Return the (X, Y) coordinate for the center point of the cell that contains the specified text.  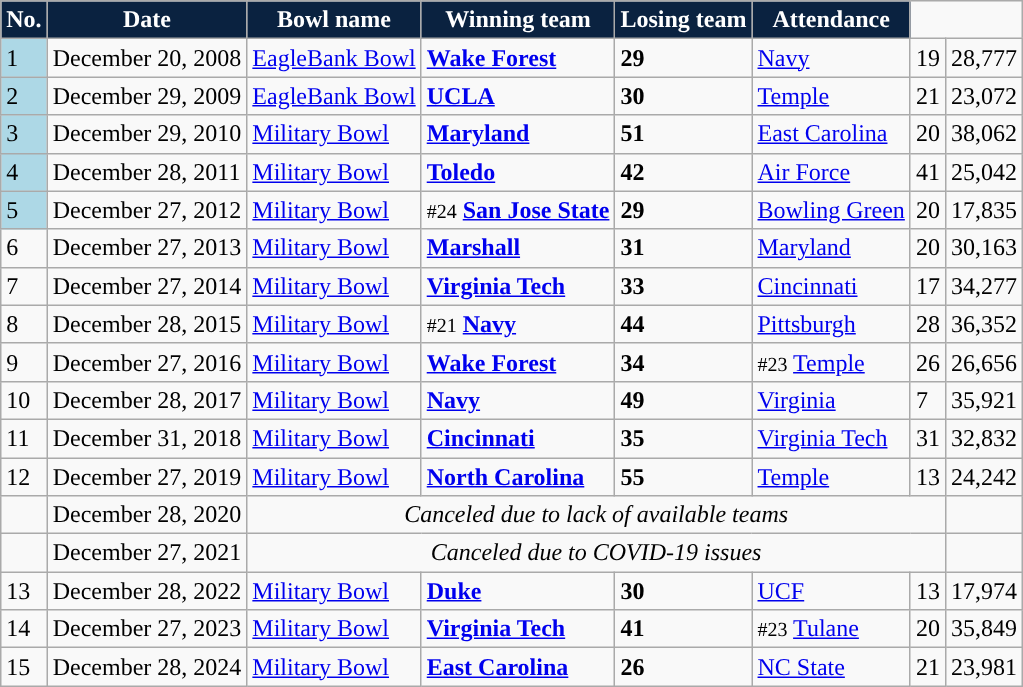
December 29, 2009 (147, 96)
December 28, 2011 (147, 172)
December 28, 2022 (147, 591)
17 (928, 286)
North Carolina (518, 477)
Bowling Green (831, 210)
December 27, 2012 (147, 210)
2 (24, 96)
December 29, 2010 (147, 134)
49 (684, 400)
Duke (518, 591)
December 27, 2019 (147, 477)
19 (928, 58)
UCF (831, 591)
Virginia (831, 400)
35,849 (984, 629)
#23 Tulane (831, 629)
26,656 (984, 362)
9 (24, 362)
#24 San Jose State (518, 210)
15 (24, 667)
23,072 (984, 96)
51 (684, 134)
December 28, 2017 (147, 400)
3 (24, 134)
Marshall (518, 248)
NC State (831, 667)
42 (684, 172)
55 (684, 477)
December 27, 2023 (147, 629)
28 (928, 324)
34,277 (984, 286)
17,974 (984, 591)
December 27, 2014 (147, 286)
35 (684, 438)
December 28, 2015 (147, 324)
5 (24, 210)
#23 Temple (831, 362)
UCLA (518, 96)
44 (684, 324)
December 27, 2016 (147, 362)
17,835 (984, 210)
Canceled due to lack of available teams (596, 515)
Toledo (518, 172)
10 (24, 400)
Winning team (518, 20)
11 (24, 438)
8 (24, 324)
36,352 (984, 324)
#21 Navy (518, 324)
14 (24, 629)
1 (24, 58)
12 (24, 477)
Date (147, 20)
25,042 (984, 172)
24,242 (984, 477)
December 28, 2024 (147, 667)
28,777 (984, 58)
December 27, 2021 (147, 553)
23,981 (984, 667)
Pittsburgh (831, 324)
December 31, 2018 (147, 438)
Bowl name (334, 20)
33 (684, 286)
32,832 (984, 438)
Air Force (831, 172)
Losing team (684, 20)
38,062 (984, 134)
Canceled due to COVID-19 issues (596, 553)
4 (24, 172)
December 27, 2013 (147, 248)
6 (24, 248)
34 (684, 362)
30,163 (984, 248)
December 28, 2020 (147, 515)
35,921 (984, 400)
No. (24, 20)
December 20, 2008 (147, 58)
Attendance (831, 20)
